Output the (x, y) coordinate of the center of the cell containing the given text.  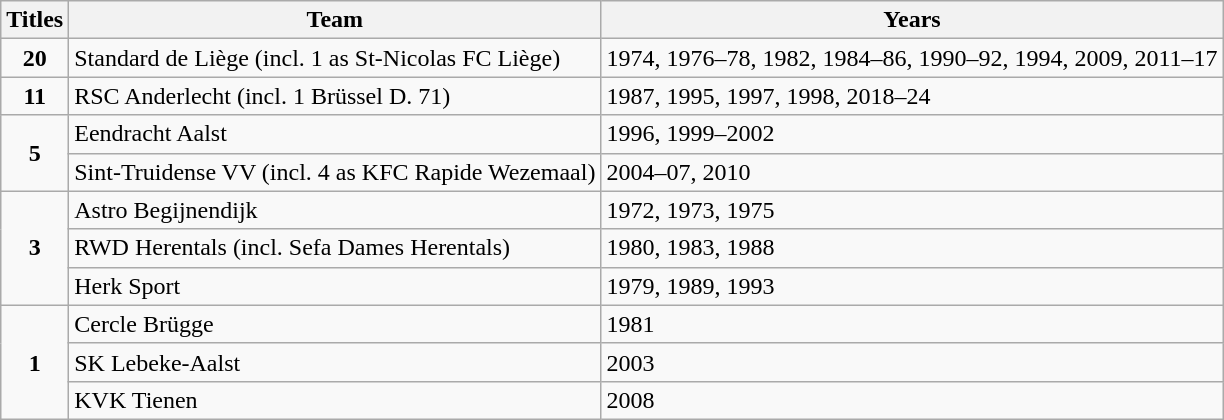
RSC Anderlecht (incl. 1 Brüssel D. 71) (335, 96)
Titles (35, 20)
1996, 1999–2002 (912, 134)
2004–07, 2010 (912, 172)
1987, 1995, 1997, 1998, 2018–24 (912, 96)
2008 (912, 400)
1980, 1983, 1988 (912, 248)
11 (35, 96)
Team (335, 20)
Herk Sport (335, 286)
1972, 1973, 1975 (912, 210)
1981 (912, 324)
Cercle Brügge (335, 324)
5 (35, 153)
1974, 1976–78, 1982, 1984–86, 1990–92, 1994, 2009, 2011–17 (912, 58)
SK Lebeke-Aalst (335, 362)
Eendracht Aalst (335, 134)
Astro Begijnendijk (335, 210)
1979, 1989, 1993 (912, 286)
Sint-Truidense VV (incl. 4 as KFC Rapide Wezemaal) (335, 172)
Standard de Liège (incl. 1 as St-Nicolas FC Liège) (335, 58)
RWD Herentals (incl. Sefa Dames Herentals) (335, 248)
KVK Tienen (335, 400)
3 (35, 248)
1 (35, 362)
2003 (912, 362)
Years (912, 20)
20 (35, 58)
